Identify which cell holds the provided text, then report its (x, y) central coordinate. 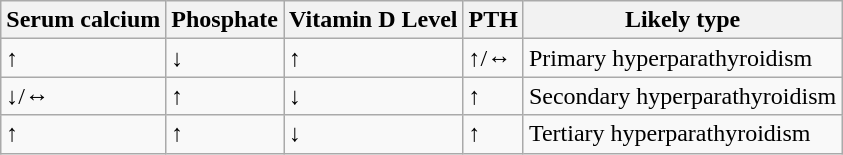
Likely type (682, 20)
Phosphate (225, 20)
PTH (493, 20)
Primary hyperparathyroidism (682, 58)
↓/↔ (84, 96)
Tertiary hyperparathyroidism (682, 134)
↑/↔ (493, 58)
Serum calcium (84, 20)
Secondary hyperparathyroidism (682, 96)
Vitamin D Level (374, 20)
